Provide the (X, Y) coordinate of the cell's center where the given text is located.  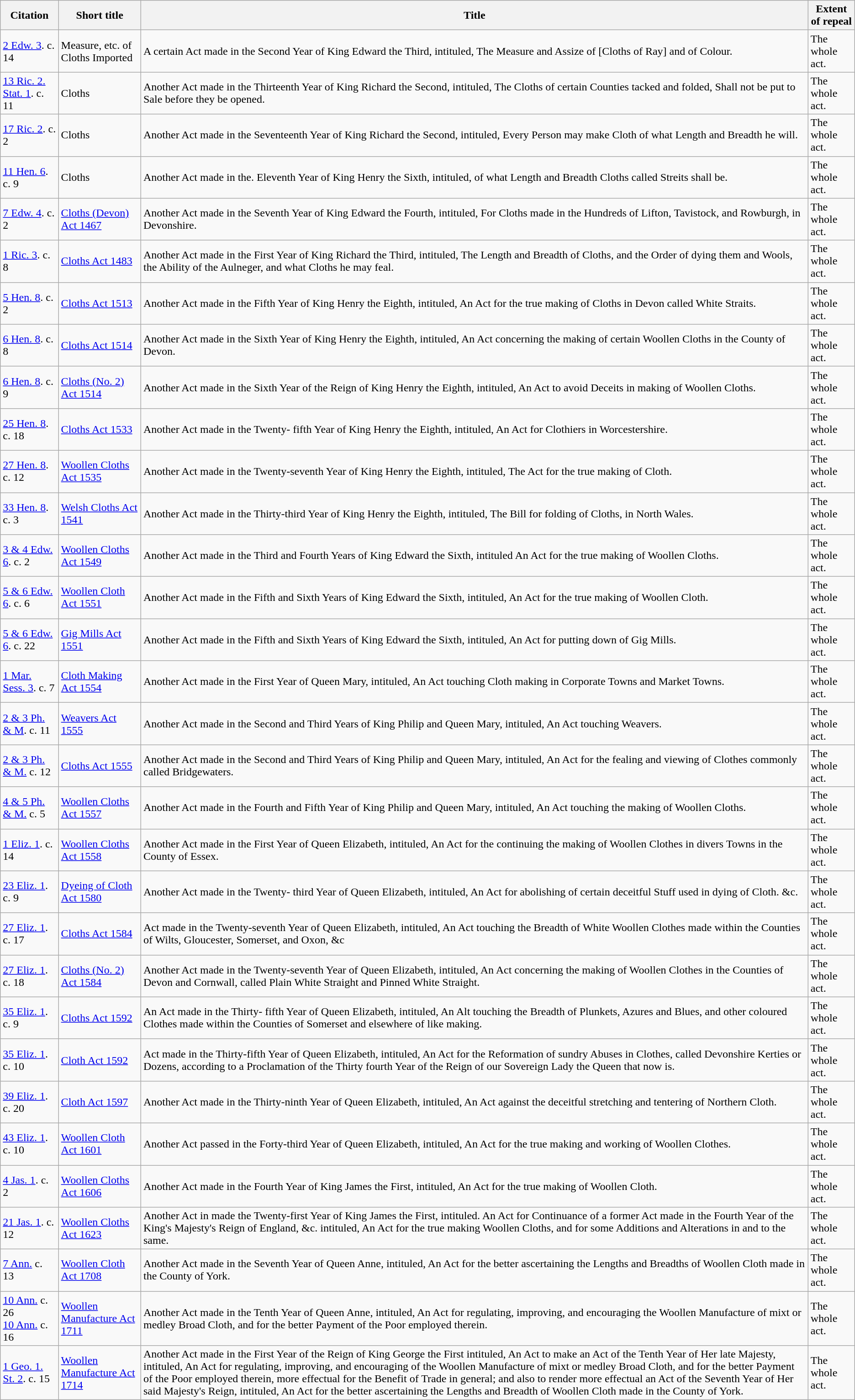
Woollen Manufacture Act 1711 (100, 1319)
13 Ric. 2. Stat. 1. c. 11 (29, 93)
Cloths (No. 2) Act 1514 (100, 387)
27 Hen. 8. c. 12 (29, 471)
Another Act made in the Twenty-seventh Year of King Henry the Eighth, intituled, The Act for the true making of Cloth. (474, 471)
Another Act made in the Thirty-ninth Year of Queen Elizabeth, intituled, An Act against the deceitful stretching and tentering of Northern Cloth. (474, 1102)
Weavers Act 1555 (100, 724)
Cloths (Devon) Act 1467 (100, 219)
Cloths Act 1513 (100, 303)
43 Eliz. 1. c. 10 (29, 1144)
27 Eliz. 1. c. 17 (29, 934)
1 Mar. Sess. 3. c. 7 (29, 682)
27 Eliz. 1. c. 18 (29, 976)
Extent of repeal (831, 16)
Woollen Cloths Act 1549 (100, 556)
Citation (29, 16)
Woollen Manufacture Act 1714 (100, 1373)
5 & 6 Edw. 6. c. 22 (29, 640)
Woollen Cloths Act 1606 (100, 1186)
Another Act made in the Seventeenth Year of King Richard the Second, intituled, Every Person may make Cloth of what Length and Breadth he will. (474, 135)
25 Hen. 8. c. 18 (29, 429)
Cloths Act 1533 (100, 429)
17 Ric. 2. c. 2 (29, 135)
Cloth Act 1592 (100, 1060)
Cloths Act 1514 (100, 345)
Woollen Cloths Act 1558 (100, 850)
Woollen Cloth Act 1708 (100, 1270)
Another Act made in the First Year of Queen Mary, intituled, An Act touching Cloth making in Corporate Towns and Market Towns. (474, 682)
Another Act made in the Second and Third Years of King Philip and Queen Mary, intituled, An Act touching Weavers. (474, 724)
1 Ric. 3. c. 8 (29, 261)
6 Hen. 8. c. 8 (29, 345)
33 Hen. 8. c. 3 (29, 513)
Cloths Act 1584 (100, 934)
Title (474, 16)
Another Act made in the Sixth Year of the Reign of King Henry the Eighth, intituled, An Act to avoid Deceits in making of Woollen Cloths. (474, 387)
Cloths Act 1483 (100, 261)
5 & 6 Edw. 6. c. 6 (29, 598)
Another Act made in the Fifth and Sixth Years of King Edward the Sixth, intituled, An Act for the true making of Woollen Cloth. (474, 598)
7 Edw. 4. c. 2 (29, 219)
Woollen Cloth Act 1551 (100, 598)
Another Act made in the Fourth Year of King James the First, intituled, An Act for the true making of Woollen Cloth. (474, 1186)
Another Act made in the Twenty- fifth Year of King Henry the Eighth, intituled, An Act for Clothiers in Worcestershire. (474, 429)
1 Eliz. 1. c. 14 (29, 850)
4 Jas. 1. c. 2 (29, 1186)
11 Hen. 6. c. 9 (29, 177)
3 & 4 Edw. 6. c. 2 (29, 556)
Gig Mills Act 1551 (100, 640)
5 Hen. 8. c. 2 (29, 303)
Measure, etc. of Cloths Imported (100, 51)
A certain Act made in the Second Year of King Edward the Third, intituled, The Measure and Assize of [Cloths of Ray] and of Colour. (474, 51)
Cloths (No. 2) Act 1584 (100, 976)
Welsh Cloths Act 1541 (100, 513)
Another Act made in the Third and Fourth Years of King Edward the Sixth, intituled An Act for the true making of Woollen Cloths. (474, 556)
2 & 3 Ph. & M. c. 11 (29, 724)
Dyeing of Cloth Act 1580 (100, 892)
35 Eliz. 1. c. 10 (29, 1060)
Cloths Act 1555 (100, 766)
Another Act passed in the Forty-third Year of Queen Elizabeth, intituled, An Act for the true making and working of Woollen Clothes. (474, 1144)
Cloth Act 1597 (100, 1102)
Woollen Cloths Act 1623 (100, 1228)
7 Ann. c. 13 (29, 1270)
Short title (100, 16)
1 Geo. 1. St. 2. c. 15 (29, 1373)
2 Edw. 3. c. 14 (29, 51)
Another Act made in the Fifth Year of King Henry the Eighth, intituled, An Act for the true making of Cloths in Devon called White Straits. (474, 303)
Cloth Making Act 1554 (100, 682)
10 Ann. c. 2610 Ann. c. 16 (29, 1319)
Woollen Cloths Act 1535 (100, 471)
21 Jas. 1. c. 12 (29, 1228)
Woollen Cloths Act 1557 (100, 808)
Woollen Cloth Act 1601 (100, 1144)
39 Eliz. 1. c. 20 (29, 1102)
4 & 5 Ph. & M. c. 5 (29, 808)
Another Act made in the. Eleventh Year of King Henry the Sixth, intituled, of what Length and Breadth Cloths called Streits shall be. (474, 177)
6 Hen. 8. c. 9 (29, 387)
35 Eliz. 1. c. 9 (29, 1018)
23 Eliz. 1. c. 9 (29, 892)
Another Act made in the Fifth and Sixth Years of King Edward the Sixth, intituled, An Act for putting down of Gig Mills. (474, 640)
Another Act made in the Thirty-third Year of King Henry the Eighth, intituled, The Bill for folding of Cloths, in North Wales. (474, 513)
2 & 3 Ph. & M. c. 12 (29, 766)
Another Act made in the Fourth and Fifth Year of King Philip and Queen Mary, intituled, An Act touching the making of Woollen Cloths. (474, 808)
Cloths Act 1592 (100, 1018)
